For the text-containing cell, return its midpoint in [x, y] coordinate format. 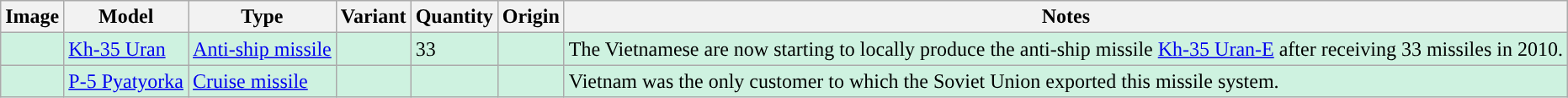
Anti-ship missile [263, 49]
Cruise missile [263, 81]
Type [263, 17]
Variant [374, 17]
The Vietnamese are now starting to locally produce the anti-ship missile Kh-35 Uran-E after receiving 33 missiles in 2010. [1066, 49]
P-5 Pyatyorka [126, 81]
Image [32, 17]
33 [454, 49]
Origin [530, 17]
Vietnam was the only customer to which the Soviet Union exported this missile system. [1066, 81]
Model [126, 17]
Quantity [454, 17]
Kh-35 Uran [126, 49]
Notes [1066, 17]
